Detect which cell encompasses the target text, then output its (x, y) center coordinate. 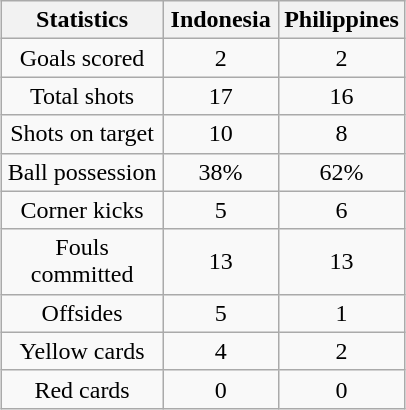
17 (221, 96)
38% (221, 172)
Ball possession (82, 172)
Red cards (82, 389)
Philippines (342, 20)
Offsides (82, 313)
6 (342, 210)
62% (342, 172)
Corner kicks (82, 210)
Statistics (82, 20)
Fouls committed (82, 262)
1 (342, 313)
10 (221, 134)
Yellow cards (82, 351)
16 (342, 96)
Shots on target (82, 134)
Indonesia (221, 20)
Total shots (82, 96)
4 (221, 351)
8 (342, 134)
Goals scored (82, 58)
